Provide the (X, Y) coordinate of the cell's center where the given text is located.  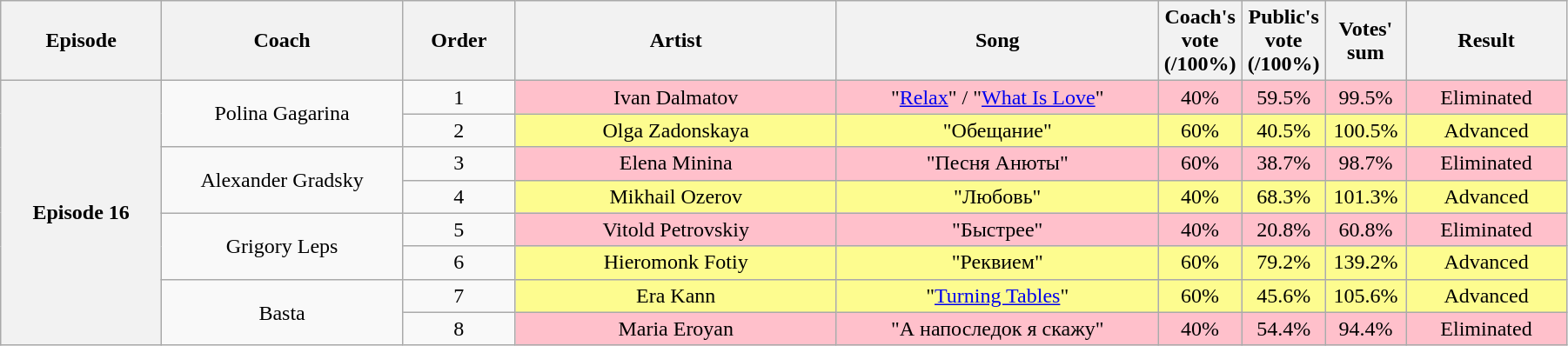
54.4% (1283, 329)
Episode 16 (82, 213)
Maria Eroyan (676, 329)
Result (1486, 41)
"Relax" / "What Is Love" (997, 97)
Era Kann (676, 296)
"Песня Анюты" (997, 163)
1 (459, 97)
Basta (282, 312)
Coach (282, 41)
Artist (676, 41)
"Turning Tables" (997, 296)
Grigory Leps (282, 246)
Votes' sum (1365, 41)
139.2% (1365, 263)
3 (459, 163)
100.5% (1365, 130)
"Быстрее" (997, 230)
2 (459, 130)
Vitold Petrovskiy (676, 230)
45.6% (1283, 296)
Order (459, 41)
20.8% (1283, 230)
Hieromonk Fotiy (676, 263)
38.7% (1283, 163)
79.2% (1283, 263)
5 (459, 230)
Episode (82, 41)
94.4% (1365, 329)
Alexander Gradsky (282, 180)
68.3% (1283, 196)
Olga Zadonskaya (676, 130)
"А напоследок я скажу" (997, 329)
Song (997, 41)
"Любовь" (997, 196)
6 (459, 263)
60.8% (1365, 230)
Polina Gagarina (282, 114)
7 (459, 296)
98.7% (1365, 163)
4 (459, 196)
Public's vote (/100%) (1283, 41)
40.5% (1283, 130)
101.3% (1365, 196)
59.5% (1283, 97)
"Обещание" (997, 130)
Ivan Dalmatov (676, 97)
"Реквием" (997, 263)
8 (459, 329)
Elena Minina (676, 163)
Coach's vote (/100%) (1200, 41)
99.5% (1365, 97)
Mikhail Ozerov (676, 196)
105.6% (1365, 296)
